Locate the cell with the specified text and output its [x, y] center coordinate. 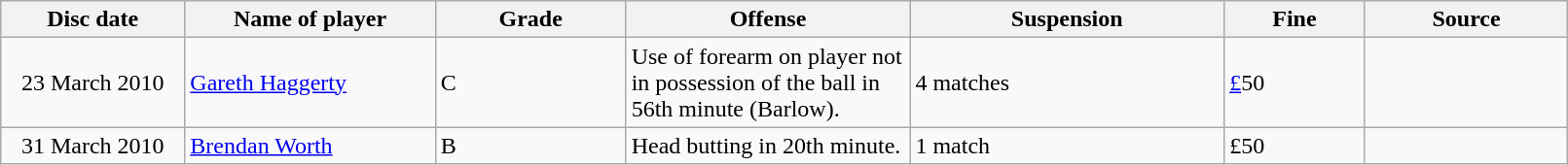
Name of player [310, 19]
31 March 2010 [93, 146]
4 matches [1067, 82]
Grade [530, 19]
Head butting in 20th minute. [768, 146]
Suspension [1067, 19]
Gareth Haggerty [310, 82]
Brendan Worth [310, 146]
Offense [768, 19]
C [530, 82]
Source [1466, 19]
B [530, 146]
Fine [1295, 19]
1 match [1067, 146]
Disc date [93, 19]
23 March 2010 [93, 82]
Use of forearm on player not in possession of the ball in 56th minute (Barlow). [768, 82]
